Capture the cell that displays the provided text and extract its (X, Y) central coordinate. 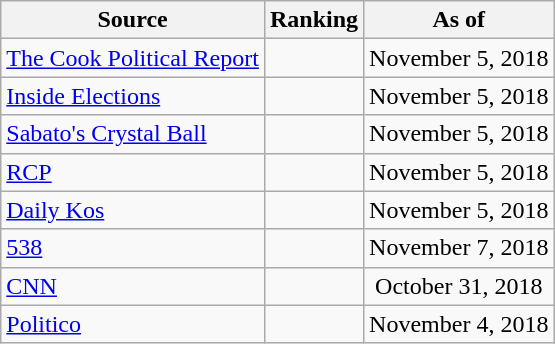
Daily Kos (133, 210)
Inside Elections (133, 96)
November 7, 2018 (459, 248)
CNN (133, 286)
Sabato's Crystal Ball (133, 134)
Source (133, 20)
November 4, 2018 (459, 324)
RCP (133, 172)
Ranking (314, 20)
The Cook Political Report (133, 58)
Politico (133, 324)
October 31, 2018 (459, 286)
As of (459, 20)
538 (133, 248)
